Search for the cell housing the specified text and yield its [X, Y] center coordinate. 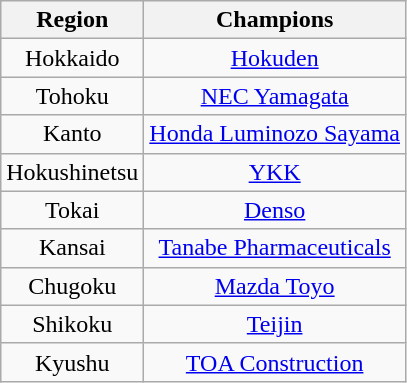
Tokai [72, 210]
Kansai [72, 248]
Hokuden [275, 58]
NEC Yamagata [275, 96]
Denso [275, 210]
Region [72, 20]
YKK [275, 172]
Teijin [275, 324]
Tohoku [72, 96]
Tanabe Pharmaceuticals [275, 248]
Hokushinetsu [72, 172]
Mazda Toyo [275, 286]
Kyushu [72, 362]
Honda Luminozo Sayama [275, 134]
Shikoku [72, 324]
Kanto [72, 134]
TOA Construction [275, 362]
Champions [275, 20]
Hokkaido [72, 58]
Chugoku [72, 286]
